Capture the cell that displays the provided text and extract its [x, y] central coordinate. 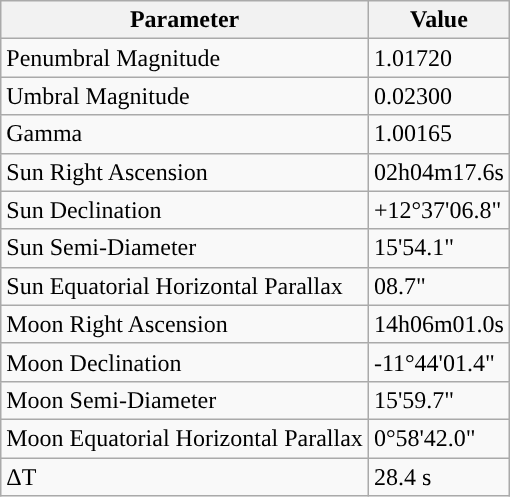
Value [438, 20]
15'54.1" [438, 248]
08.7" [438, 286]
0.02300 [438, 96]
+12°37'06.8" [438, 210]
ΔT [185, 477]
02h04m17.6s [438, 172]
1.01720 [438, 58]
Penumbral Magnitude [185, 58]
Sun Declination [185, 210]
Moon Equatorial Horizontal Parallax [185, 438]
Parameter [185, 20]
Moon Right Ascension [185, 324]
28.4 s [438, 477]
14h06m01.0s [438, 324]
Sun Equatorial Horizontal Parallax [185, 286]
0°58'42.0" [438, 438]
Gamma [185, 134]
Sun Semi-Diameter [185, 248]
-11°44'01.4" [438, 362]
Moon Declination [185, 362]
15'59.7" [438, 400]
Moon Semi-Diameter [185, 400]
1.00165 [438, 134]
Sun Right Ascension [185, 172]
Umbral Magnitude [185, 96]
